From the cell containing the given text, extract its center point as [x, y] coordinate. 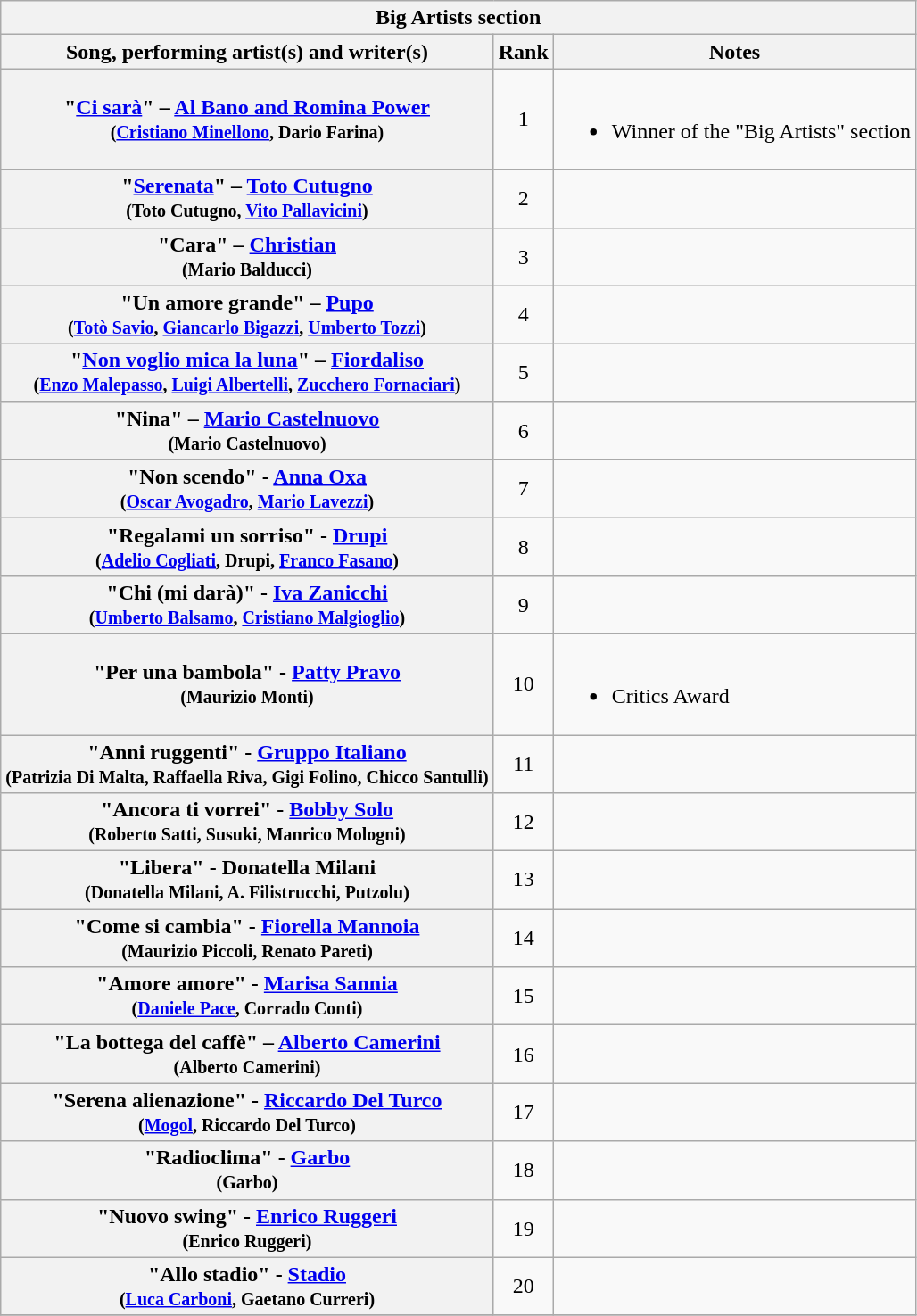
Big Artists section [458, 18]
13 [523, 880]
"Allo stadio" - Stadio (Luca Carboni, Gaetano Curreri) [247, 1287]
"La bottega del caffè" – Alberto Camerini (Alberto Camerini) [247, 1055]
"Serenata" – Toto Cutugno (Toto Cutugno, Vito Pallavicini) [247, 198]
"Non scendo" - Anna Oxa (Oscar Avogadro, Mario Lavezzi) [247, 489]
"Nuovo swing" - Enrico Ruggeri (Enrico Ruggeri) [247, 1228]
Song, performing artist(s) and writer(s) [247, 52]
6 [523, 430]
5 [523, 373]
9 [523, 605]
"Regalami un sorriso" - Drupi (Adelio Cogliati, Drupi, Franco Fasano) [247, 546]
11 [523, 764]
2 [523, 198]
"Non voglio mica la luna" – Fiordaliso (Enzo Malepasso, Luigi Albertelli, Zucchero Fornaciari) [247, 373]
20 [523, 1287]
8 [523, 546]
4 [523, 314]
"Cara" – Christian (Mario Balducci) [247, 257]
3 [523, 257]
"Anni ruggenti" - Gruppo Italiano (Patrizia Di Malta, Raffaella Riva, Gigi Folino, Chicco Santulli) [247, 764]
15 [523, 996]
1 [523, 120]
14 [523, 939]
10 [523, 683]
Rank [523, 52]
Notes [734, 52]
"Serena alienazione" - Riccardo Del Turco(Mogol, Riccardo Del Turco) [247, 1112]
"Ancora ti vorrei" - Bobby Solo(Roberto Satti, Susuki, Manrico Mologni) [247, 823]
"Libera" - Donatella Milani (Donatella Milani, A. Filistrucchi, Putzolu) [247, 880]
"Chi (mi darà)" - Iva Zanicchi (Umberto Balsamo, Cristiano Malgioglio) [247, 605]
18 [523, 1171]
"Radioclima" - Garbo (Garbo) [247, 1171]
12 [523, 823]
19 [523, 1228]
17 [523, 1112]
"Ci sarà" – Al Bano and Romina Power (Cristiano Minellono, Dario Farina) [247, 120]
"Amore amore" - Marisa Sannia (Daniele Pace, Corrado Conti) [247, 996]
Critics Award [734, 683]
7 [523, 489]
"Un amore grande" – Pupo(Totò Savio, Giancarlo Bigazzi, Umberto Tozzi) [247, 314]
"Nina" – Mario Castelnuovo (Mario Castelnuovo) [247, 430]
"Per una bambola" - Patty Pravo (Maurizio Monti) [247, 683]
Winner of the "Big Artists" section [734, 120]
"Come si cambia" - Fiorella Mannoia (Maurizio Piccoli, Renato Pareti) [247, 939]
16 [523, 1055]
